Return [X, Y] of the center of cell containing provided text 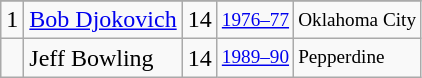
1976–77 [255, 20]
Oklahoma City [358, 20]
1989–90 [255, 58]
Pepperdine [358, 58]
Bob Djokovich [103, 20]
1 [12, 20]
Jeff Bowling [103, 58]
